Provide the (x, y) coordinate of the cell's center where the given text is located.  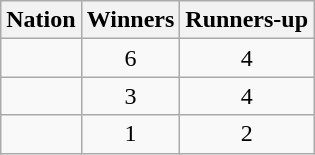
6 (130, 58)
1 (130, 134)
Winners (130, 20)
Runners-up (247, 20)
Nation (41, 20)
3 (130, 96)
2 (247, 134)
